Capture the cell that displays the provided text and extract its [X, Y] central coordinate. 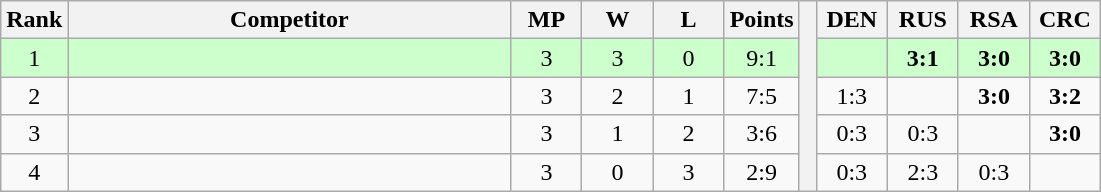
3:1 [922, 58]
9:1 [762, 58]
Rank [34, 20]
4 [34, 172]
L [688, 20]
RUS [922, 20]
2:3 [922, 172]
2:9 [762, 172]
CRC [1064, 20]
3:2 [1064, 96]
DEN [852, 20]
RSA [994, 20]
Competitor [290, 20]
3:6 [762, 134]
1:3 [852, 96]
7:5 [762, 96]
Points [762, 20]
W [618, 20]
MP [546, 20]
